Determine the [X, Y] coordinate at the center of the cell enclosing the given text.  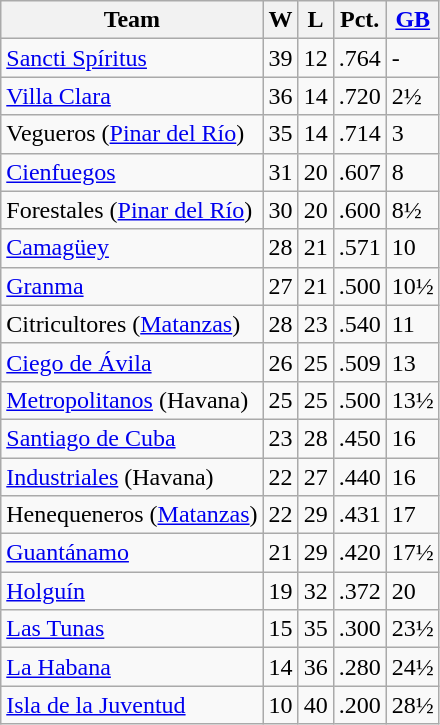
2½ [412, 96]
Forestales (Pinar del Río) [132, 210]
Citricultores (Matanzas) [132, 324]
.509 [360, 362]
Camagüey [132, 248]
Isla de la Juventud [132, 705]
L [316, 20]
GB [412, 20]
Villa Clara [132, 96]
Granma [132, 286]
.300 [360, 629]
Las Tunas [132, 629]
.607 [360, 172]
Guantánamo [132, 553]
Industriales (Havana) [132, 477]
17 [412, 515]
17½ [412, 553]
La Habana [132, 667]
.200 [360, 705]
Sancti Spíritus [132, 58]
W [280, 20]
Santiago de Cuba [132, 438]
.540 [360, 324]
Cienfuegos [132, 172]
.280 [360, 667]
.372 [360, 591]
15 [280, 629]
31 [280, 172]
40 [316, 705]
23½ [412, 629]
.600 [360, 210]
.714 [360, 134]
13 [412, 362]
.571 [360, 248]
12 [316, 58]
Holguín [132, 591]
19 [280, 591]
3 [412, 134]
.764 [360, 58]
39 [280, 58]
Ciego de Ávila [132, 362]
- [412, 58]
26 [280, 362]
Team [132, 20]
30 [280, 210]
Pct. [360, 20]
10½ [412, 286]
Vegueros (Pinar del Río) [132, 134]
13½ [412, 400]
Metropolitanos (Havana) [132, 400]
8 [412, 172]
Henequeneros (Matanzas) [132, 515]
8½ [412, 210]
.440 [360, 477]
28½ [412, 705]
.420 [360, 553]
.450 [360, 438]
32 [316, 591]
.431 [360, 515]
.720 [360, 96]
24½ [412, 667]
11 [412, 324]
